Determine the (X, Y) coordinate at the center of the cell enclosing the given text.  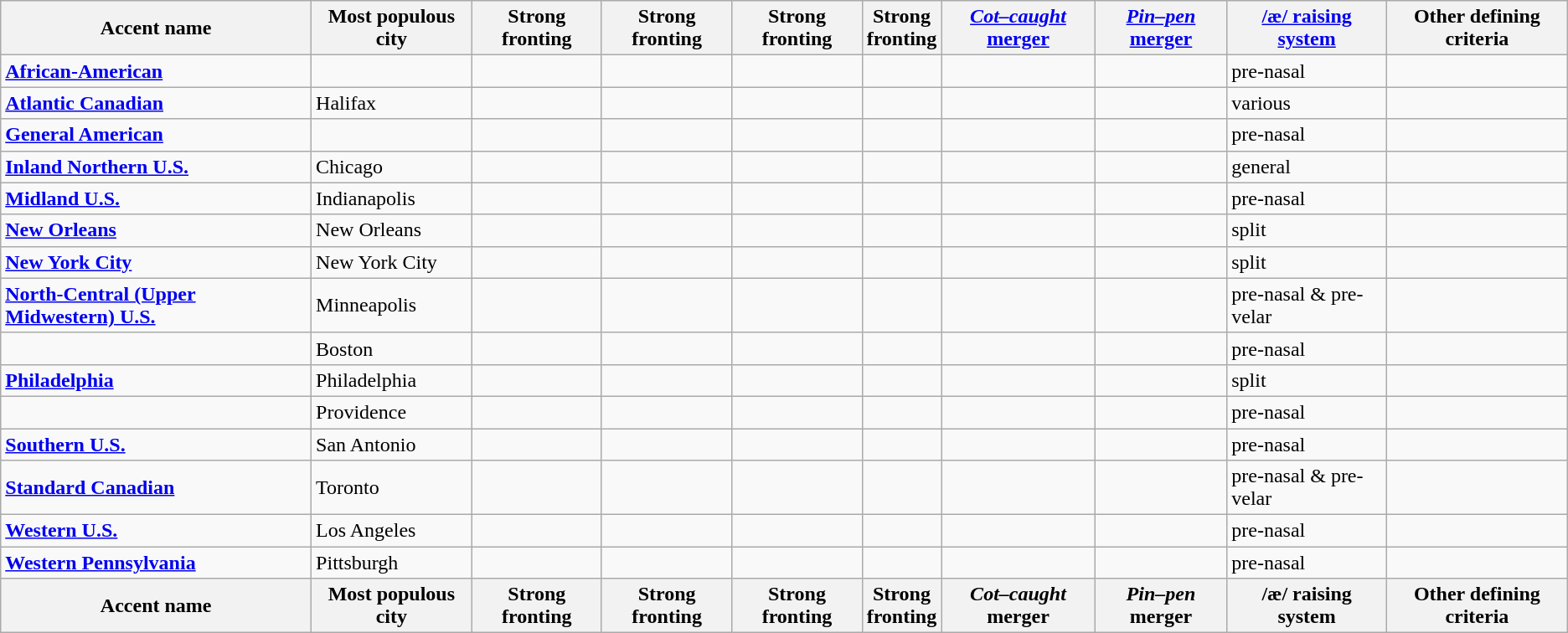
Providence (392, 412)
North-Central (Upper Midwestern) U.S. (156, 305)
Indianapolis (392, 198)
Western U.S. (156, 531)
Boston (392, 348)
Atlantic Canadian (156, 103)
Western Pennsylvania (156, 563)
general (1307, 167)
Halifax (392, 103)
San Antonio (392, 445)
General American (156, 135)
Inland Northern U.S. (156, 167)
Chicago (392, 167)
Los Angeles (392, 531)
Standard Canadian (156, 487)
African-American (156, 71)
Southern U.S. (156, 445)
Minneapolis (392, 305)
Toronto (392, 487)
Pittsburgh (392, 563)
various (1307, 103)
Midland U.S. (156, 198)
